Identify which cell holds the provided text, then report its (X, Y) central coordinate. 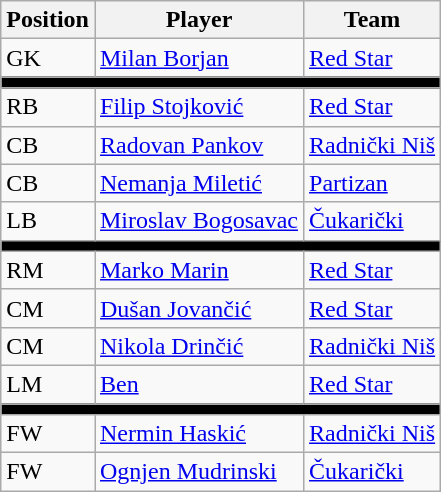
LB (48, 221)
GK (48, 58)
RB (48, 107)
Milan Borjan (198, 58)
Position (48, 20)
Team (372, 20)
Ognjen Mudrinski (198, 472)
Marko Marin (198, 270)
Miroslav Bogosavac (198, 221)
Nikola Drinčić (198, 346)
Player (198, 20)
Dušan Jovančić (198, 308)
Radovan Pankov (198, 145)
LM (48, 384)
Partizan (372, 183)
Ben (198, 384)
Nemanja Miletić (198, 183)
RM (48, 270)
Filip Stojković (198, 107)
Nermin Haskić (198, 434)
